Locate the cell with the specified text and output its (X, Y) center coordinate. 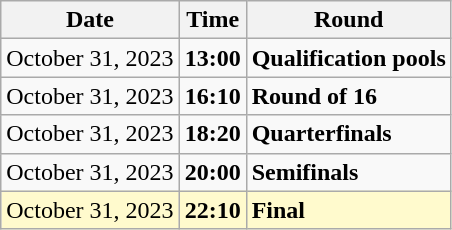
Semifinals (348, 172)
Date (90, 20)
16:10 (212, 96)
Qualification pools (348, 58)
Final (348, 210)
18:20 (212, 134)
Round (348, 20)
Time (212, 20)
13:00 (212, 58)
20:00 (212, 172)
Quarterfinals (348, 134)
22:10 (212, 210)
Round of 16 (348, 96)
